Find where the given text appears and provide that cell's center as (x, y) coordinate. 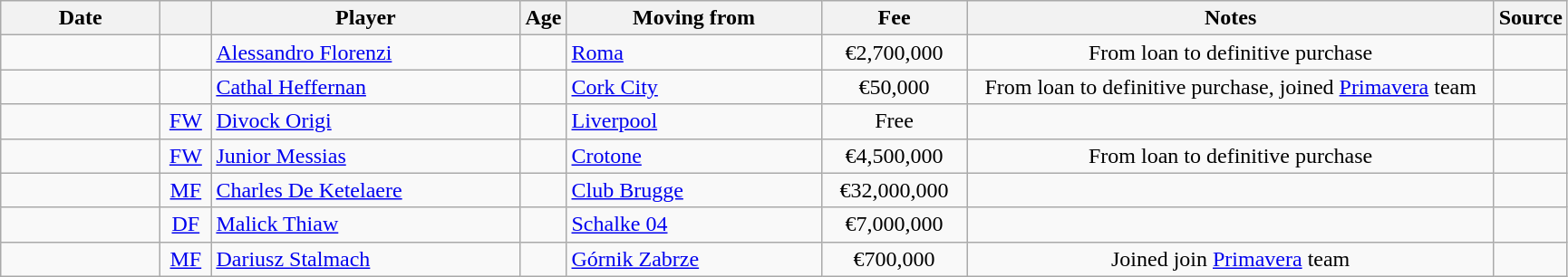
€32,000,000 (894, 190)
Free (894, 121)
Alessandro Florenzi (366, 53)
Divock Origi (366, 121)
€4,500,000 (894, 156)
Liverpool (694, 121)
Junior Messias (366, 156)
Date (81, 18)
Dariusz Stalmach (366, 259)
€7,000,000 (894, 224)
€50,000 (894, 87)
Moving from (694, 18)
€700,000 (894, 259)
Notes (1231, 18)
Fee (894, 18)
Crotone (694, 156)
Player (366, 18)
Roma (694, 53)
DF (186, 224)
Source (1530, 18)
From loan to definitive purchase, joined Primavera team (1231, 87)
Malick Thiaw (366, 224)
Górnik Zabrze (694, 259)
Age (544, 18)
Schalke 04 (694, 224)
Joined join Primavera team (1231, 259)
Cork City (694, 87)
Club Brugge (694, 190)
Cathal Heffernan (366, 87)
€2,700,000 (894, 53)
Charles De Ketelaere (366, 190)
